Capture the cell that displays the provided text and extract its [x, y] central coordinate. 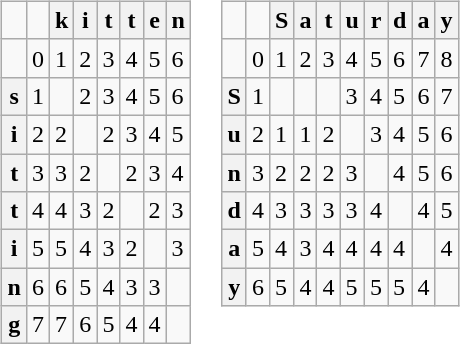
k [61, 20]
g [14, 325]
8 [446, 58]
s [14, 96]
e [154, 20]
r [376, 20]
